Return (X, Y) of the center of cell containing provided text 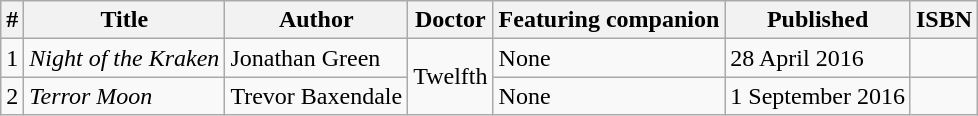
Doctor (450, 20)
Terror Moon (124, 96)
1 September 2016 (818, 96)
Trevor Baxendale (316, 96)
Author (316, 20)
28 April 2016 (818, 58)
Night of the Kraken (124, 58)
1 (12, 58)
Published (818, 20)
# (12, 20)
Featuring companion (609, 20)
Title (124, 20)
ISBN (944, 20)
Twelfth (450, 77)
2 (12, 96)
Jonathan Green (316, 58)
